Provide the (X, Y) coordinate of the cell's center where the given text is located.  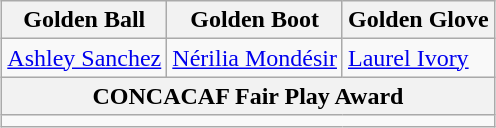
Golden Ball (84, 20)
Golden Boot (255, 20)
Ashley Sanchez (84, 58)
CONCACAF Fair Play Award (248, 96)
Laurel Ivory (418, 58)
Nérilia Mondésir (255, 58)
Golden Glove (418, 20)
